Scan for the cell matching the given text and deliver its (x, y) coordinate at center. 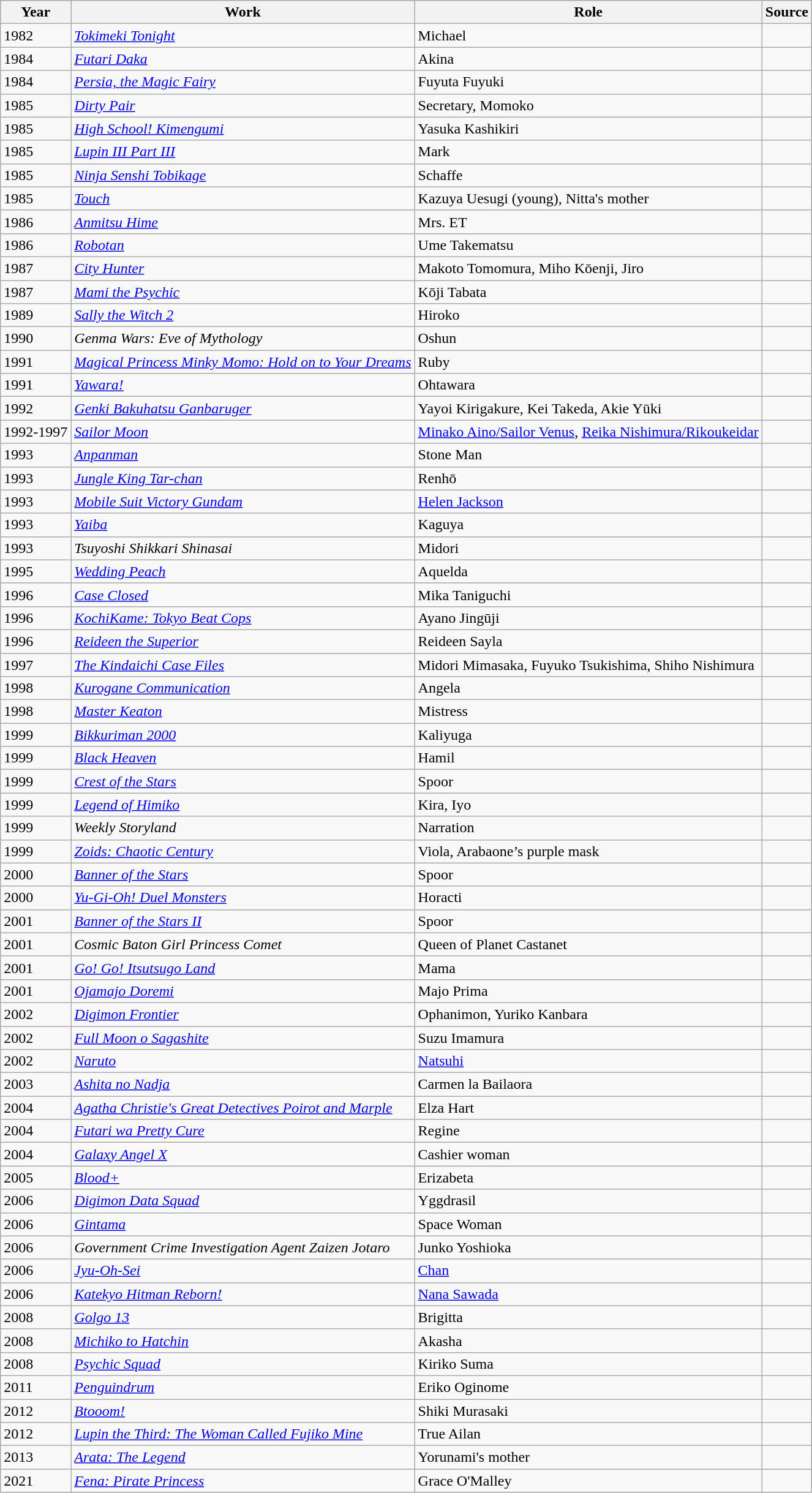
Dirty Pair (242, 105)
High School! Kimengumi (242, 129)
Carmen la Bailaora (588, 1085)
Lupin the Third: The Woman Called Fujiko Mine (242, 1434)
Schaffe (588, 175)
2013 (36, 1457)
Ninja Senshi Tobikage (242, 175)
Yawara! (242, 385)
Kiriko Suma (588, 1364)
Akasha (588, 1341)
The Kindaichi Case Files (242, 664)
1992 (36, 408)
Queen of Planet Castanet (588, 944)
1989 (36, 315)
Ashita no Nadja (242, 1085)
Anmitsu Hime (242, 222)
Work (242, 12)
Secretary, Momoko (588, 105)
Kira, Iyo (588, 805)
Btooom! (242, 1410)
Galaxy Angel X (242, 1154)
Cashier woman (588, 1154)
Minako Aino/Sailor Venus, Reika Nishimura/Rikoukeidar (588, 432)
Brigitta (588, 1317)
Ohtawara (588, 385)
Makoto Tomomura, Miho Kōenji, Jiro (588, 268)
Government Crime Investigation Agent Zaizen Jotaro (242, 1247)
Eriko Oginome (588, 1387)
Zoids: Chaotic Century (242, 851)
Tokimeki Tonight (242, 36)
Hamil (588, 758)
Kaguya (588, 525)
Genki Bakuhatsu Ganbaruger (242, 408)
Michael (588, 36)
Natsuhi (588, 1061)
Shiki Murasaki (588, 1410)
Hiroko (588, 315)
Persia, the Magic Fairy (242, 82)
Ume Takematsu (588, 245)
Case Closed (242, 595)
Touch (242, 198)
Akina (588, 59)
Erizabeta (588, 1178)
Gintama (242, 1224)
Jyu-Oh-Sei (242, 1271)
Lupin III Part III (242, 152)
Crest of the Stars (242, 781)
Yasuka Kashikiri (588, 129)
Mark (588, 152)
Cosmic Baton Girl Princess Comet (242, 944)
Banner of the Stars (242, 874)
Blood+ (242, 1178)
Helen Jackson (588, 502)
Source (786, 12)
Yggdrasil (588, 1201)
Yorunami's mother (588, 1457)
Nana Sawada (588, 1294)
2011 (36, 1387)
KochiKame: Tokyo Beat Cops (242, 618)
Chan (588, 1271)
Ojamajo Doremi (242, 991)
Futari Daka (242, 59)
Bikkuriman 2000 (242, 735)
Reideen the Superior (242, 641)
Horacti (588, 898)
Mobile Suit Victory Gundam (242, 502)
Katekyo Hitman Reborn! (242, 1294)
Stone Man (588, 455)
Reideen Sayla (588, 641)
Ayano Jingūji (588, 618)
Midori (588, 548)
Kōji Tabata (588, 292)
Digimon Frontier (242, 1014)
Narration (588, 828)
Oshun (588, 339)
Grace O'Malley (588, 1481)
Mistress (588, 712)
Weekly Storyland (242, 828)
Kazuya Uesugi (young), Nitta's mother (588, 198)
Angela (588, 688)
Renhō (588, 478)
2003 (36, 1085)
Agatha Christie's Great Detectives Poirot and Marple (242, 1108)
Viola, Arabaone’s purple mask (588, 851)
Penguindrum (242, 1387)
Robotan (242, 245)
Aquelda (588, 571)
Regine (588, 1131)
Fena: Pirate Princess (242, 1481)
Elza Hart (588, 1108)
Role (588, 12)
Space Woman (588, 1224)
Junko Yoshioka (588, 1247)
Anpanman (242, 455)
Mami the Psychic (242, 292)
Wedding Peach (242, 571)
1995 (36, 571)
Black Heaven (242, 758)
Psychic Squad (242, 1364)
Majo Prima (588, 991)
Genma Wars: Eve of Mythology (242, 339)
City Hunter (242, 268)
Magical Princess Minky Momo: Hold on to Your Dreams (242, 362)
Mama (588, 968)
Suzu Imamura (588, 1038)
1997 (36, 664)
2005 (36, 1178)
Sally the Witch 2 (242, 315)
Arata: The Legend (242, 1457)
Yaiba (242, 525)
Jungle King Tar-chan (242, 478)
1982 (36, 36)
2021 (36, 1481)
Mrs. ET (588, 222)
Master Keaton (242, 712)
Yayoi Kirigakure, Kei Takeda, Akie Yūki (588, 408)
Full Moon o Sagashite (242, 1038)
Yu-Gi-Oh! Duel Monsters (242, 898)
Legend of Himiko (242, 805)
Kaliyuga (588, 735)
Ophanimon, Yuriko Kanbara (588, 1014)
Michiko to Hatchin (242, 1341)
Sailor Moon (242, 432)
Naruto (242, 1061)
Digimon Data Squad (242, 1201)
Ruby (588, 362)
Midori Mimasaka, Fuyuko Tsukishima, Shiho Nishimura (588, 664)
Kurogane Communication (242, 688)
Year (36, 12)
Fuyuta Fuyuki (588, 82)
Tsuyoshi Shikkari Shinasai (242, 548)
True Ailan (588, 1434)
1990 (36, 339)
1992-1997 (36, 432)
Mika Taniguchi (588, 595)
Go! Go! Itsutsugo Land (242, 968)
Futari wa Pretty Cure (242, 1131)
Banner of the Stars II (242, 921)
Golgo 13 (242, 1317)
